Identify which cell holds the provided text, then report its (x, y) central coordinate. 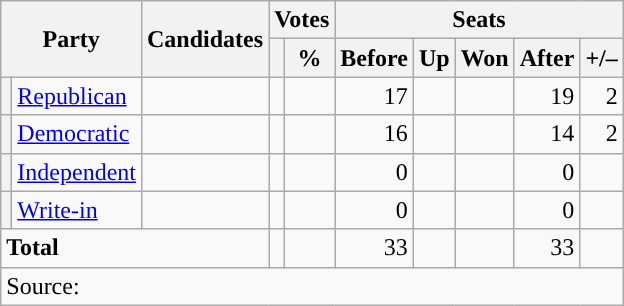
Source: (312, 286)
Democratic (77, 134)
Write-in (77, 210)
Candidates (204, 39)
Won (484, 58)
14 (547, 134)
% (309, 58)
After (547, 58)
Total (135, 248)
+/– (602, 58)
17 (374, 96)
Seats (480, 20)
16 (374, 134)
Independent (77, 172)
Before (374, 58)
Republican (77, 96)
Party (72, 39)
Votes (302, 20)
Up (434, 58)
19 (547, 96)
